Pinpoint the cell where the given text exists, returning its (X, Y) midpoint coordinate. 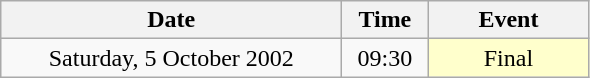
Time (385, 20)
Date (172, 20)
Saturday, 5 October 2002 (172, 58)
Event (508, 20)
Final (508, 58)
09:30 (385, 58)
